Find where the given text appears and provide that cell's center as [X, Y] coordinate. 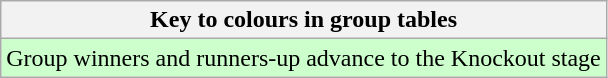
Key to colours in group tables [304, 20]
Group winners and runners-up advance to the Knockout stage [304, 58]
